Locate the cell with the specified text and output its [X, Y] center coordinate. 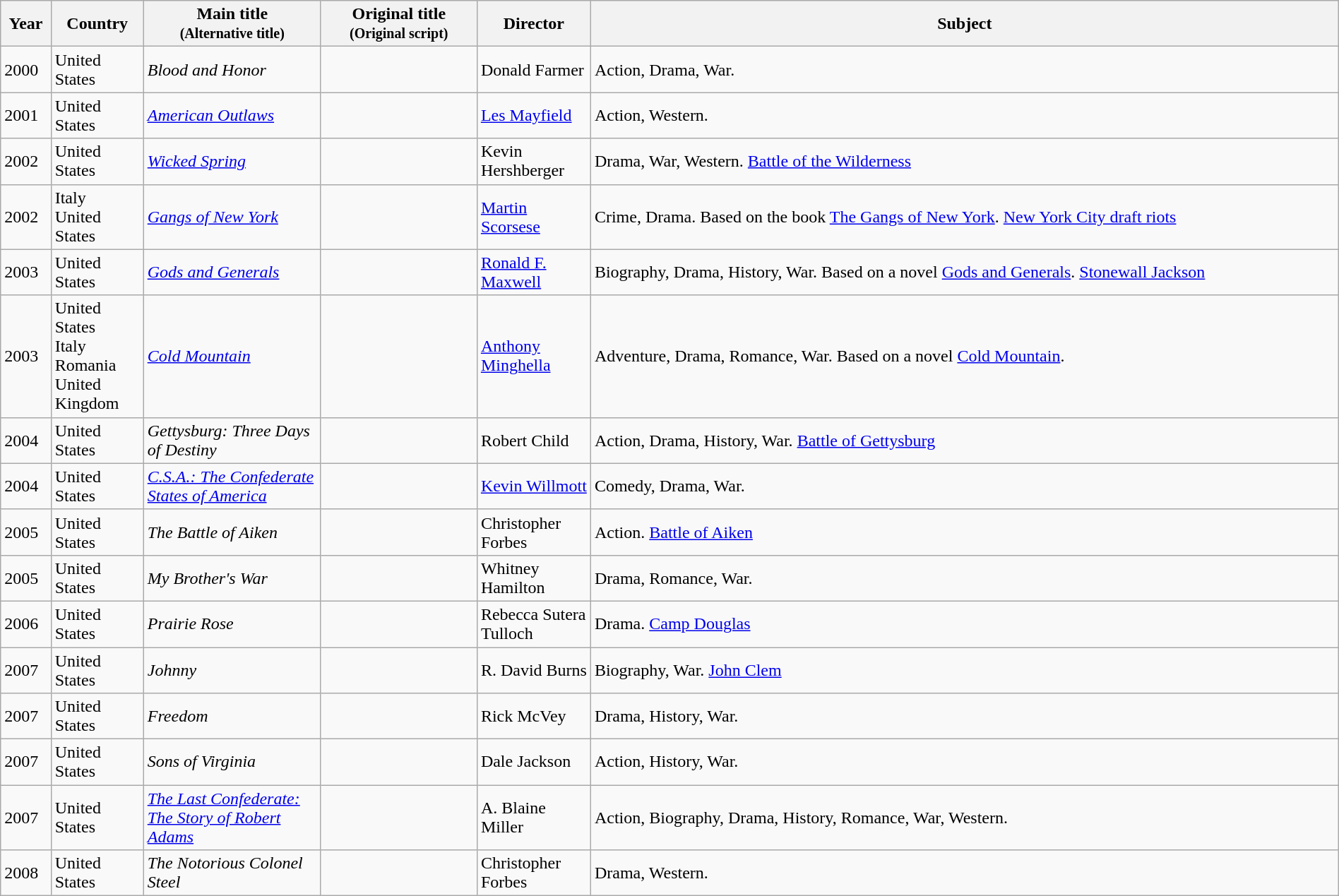
A. Blaine Miller [534, 818]
ItalyUnited States [97, 217]
Crime, Drama. Based on the book The Gangs of New York. New York City draft riots [965, 217]
Sons of Virginia [232, 763]
Prairie Rose [232, 624]
Martin Scorsese [534, 217]
Biography, War. John Clem [965, 669]
C.S.A.: The Confederate States of America [232, 486]
Action, History, War. [965, 763]
2008 [25, 873]
The Battle of Aiken [232, 532]
Main title(Alternative title) [232, 24]
Gangs of New York [232, 217]
Year [25, 24]
Action, Western. [965, 116]
Country [97, 24]
Rebecca Sutera Tulloch [534, 624]
2006 [25, 624]
Les Mayfield [534, 116]
Anthony Minghella [534, 356]
Robert Child [534, 441]
Drama. Camp Douglas [965, 624]
Kevin Hershberger [534, 161]
Wicked Spring [232, 161]
Gettysburg: Three Days of Destiny [232, 441]
Drama, History, War. [965, 716]
Drama, Western. [965, 873]
Drama, Romance, War. [965, 578]
Blood and Honor [232, 69]
Action, Biography, Drama, History, Romance, War, Western. [965, 818]
Biography, Drama, History, War. Based on a novel Gods and Generals. Stonewall Jackson [965, 273]
Rick McVey [534, 716]
Ronald F. Maxwell [534, 273]
2001 [25, 116]
Whitney Hamilton [534, 578]
American Outlaws [232, 116]
The Notorious Colonel Steel [232, 873]
Gods and Generals [232, 273]
Director [534, 24]
United StatesItalyRomaniaUnited Kingdom [97, 356]
Action, Drama, War. [965, 69]
The Last Confederate: The Story of Robert Adams [232, 818]
2000 [25, 69]
R. David Burns [534, 669]
Original title(Original script) [398, 24]
Subject [965, 24]
Freedom [232, 716]
Drama, War, Western. Battle of the Wilderness [965, 161]
Dale Jackson [534, 763]
Action. Battle of Aiken [965, 532]
Kevin Willmott [534, 486]
Comedy, Drama, War. [965, 486]
Adventure, Drama, Romance, War. Based on a novel Cold Mountain. [965, 356]
My Brother's War [232, 578]
Johnny [232, 669]
Action, Drama, History, War. Battle of Gettysburg [965, 441]
Cold Mountain [232, 356]
Donald Farmer [534, 69]
